Output the [X, Y] coordinate of the center of the cell containing the given text.  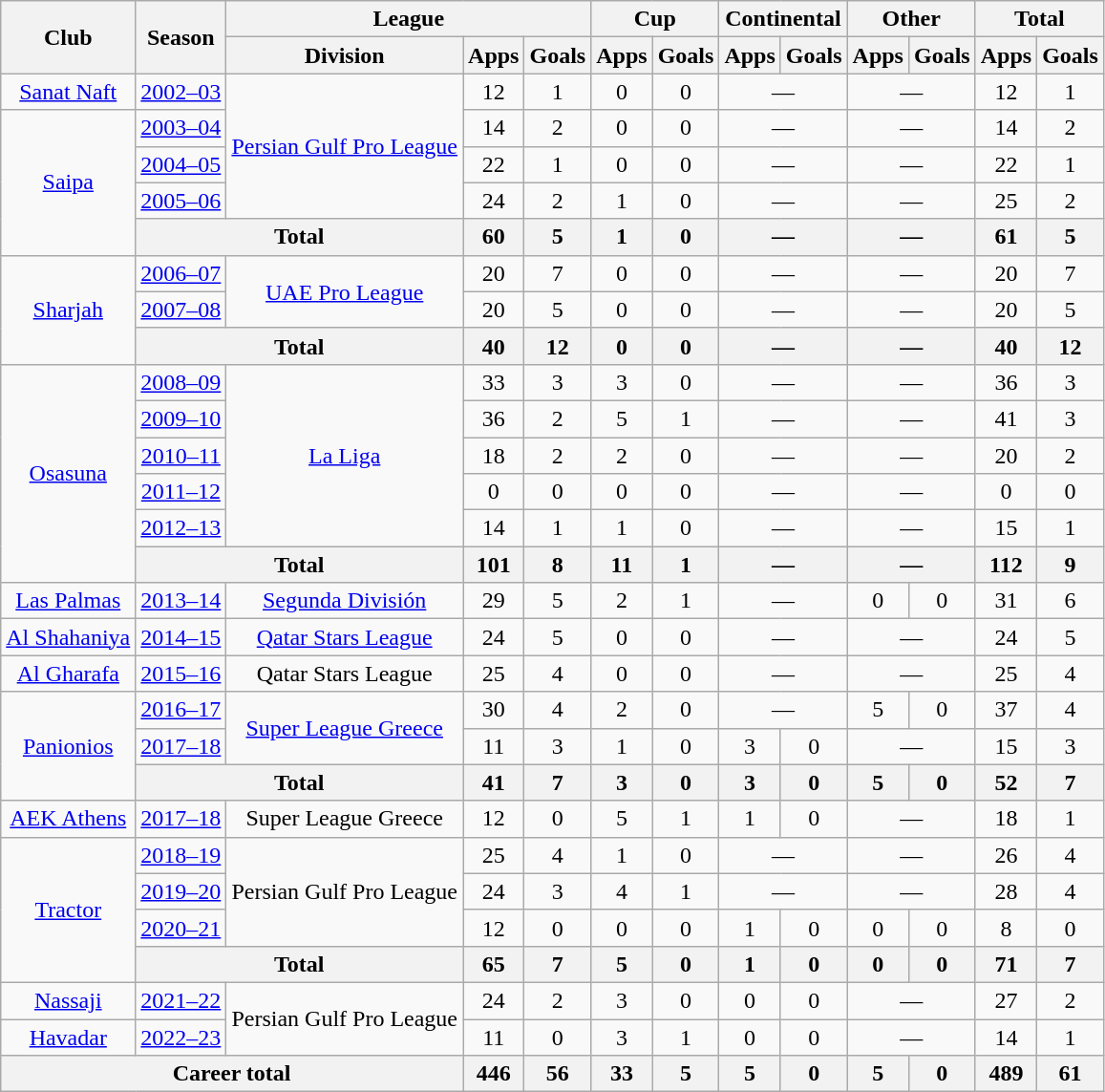
2007–08 [181, 310]
Other [911, 19]
101 [494, 565]
2005–06 [181, 201]
6 [1071, 601]
Club [69, 37]
65 [494, 964]
UAE Pro League [345, 291]
446 [494, 1074]
2016–17 [181, 710]
29 [494, 601]
Sanat Naft [69, 92]
2006–07 [181, 273]
489 [1006, 1074]
27 [1006, 1000]
League [409, 19]
2004–05 [181, 164]
31 [1006, 601]
Sharjah [69, 310]
60 [494, 237]
28 [1006, 891]
Osasuna [69, 473]
71 [1006, 964]
112 [1006, 565]
9 [1071, 565]
Havadar [69, 1037]
2011–12 [181, 492]
2018–19 [181, 855]
30 [494, 710]
56 [558, 1074]
2013–14 [181, 601]
26 [1006, 855]
Saipa [69, 182]
2003–04 [181, 128]
2009–10 [181, 418]
Nassaji [69, 1000]
2019–20 [181, 891]
Continental [783, 19]
2022–23 [181, 1037]
2012–13 [181, 528]
37 [1006, 710]
AEK Athens [69, 819]
Al Gharafa [69, 674]
2020–21 [181, 928]
Career total [232, 1074]
2021–22 [181, 1000]
Segunda División [345, 601]
2015–16 [181, 674]
2008–09 [181, 382]
Cup [655, 19]
52 [1006, 782]
La Liga [345, 455]
Panionios [69, 746]
Division [345, 55]
2010–11 [181, 456]
Tractor [69, 910]
2002–03 [181, 92]
Las Palmas [69, 601]
Season [181, 37]
2014–15 [181, 637]
Al Shahaniya [69, 637]
